Return the (X, Y) coordinate for the center point of the cell that contains the specified text.  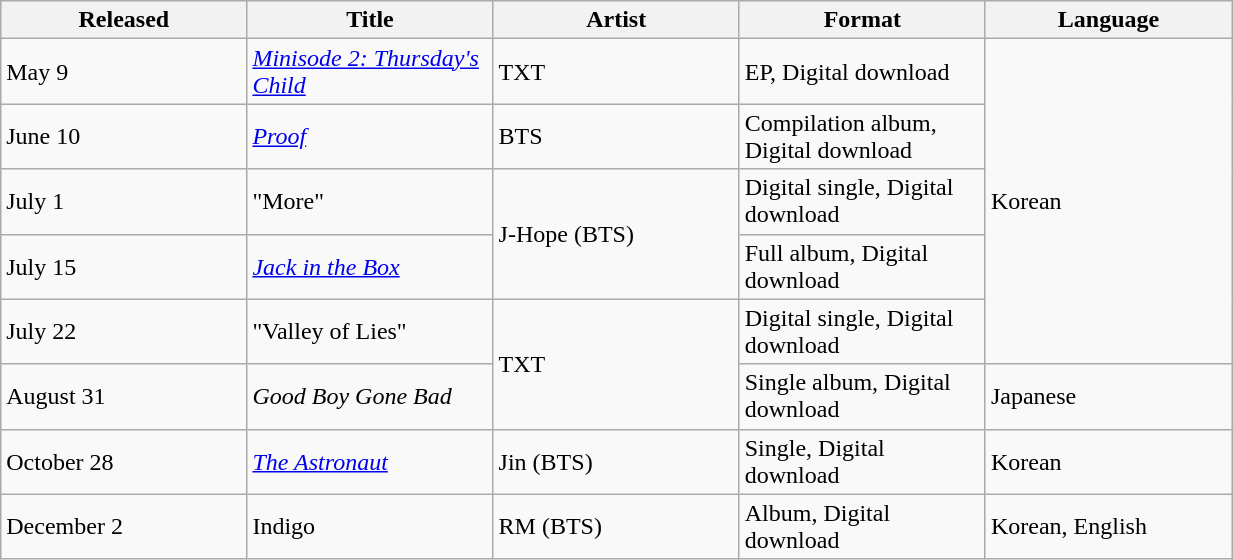
Language (1108, 20)
July 1 (124, 202)
August 31 (124, 396)
J-Hope (BTS) (616, 234)
Single, Digital download (862, 462)
Format (862, 20)
May 9 (124, 72)
Single album, Digital download (862, 396)
The Astronaut (370, 462)
Korean, English (1108, 526)
"Valley of Lies" (370, 332)
Indigo (370, 526)
October 28 (124, 462)
December 2 (124, 526)
Album, Digital download (862, 526)
Proof (370, 136)
Minisode 2: Thursday's Child (370, 72)
Artist (616, 20)
BTS (616, 136)
June 10 (124, 136)
Jack in the Box (370, 266)
Jin (BTS) (616, 462)
Compilation album, Digital download (862, 136)
Title (370, 20)
July 22 (124, 332)
Released (124, 20)
EP, Digital download (862, 72)
"More" (370, 202)
Japanese (1108, 396)
Full album, Digital download (862, 266)
Good Boy Gone Bad (370, 396)
July 15 (124, 266)
RM (BTS) (616, 526)
